Capture the cell that displays the provided text and extract its [x, y] central coordinate. 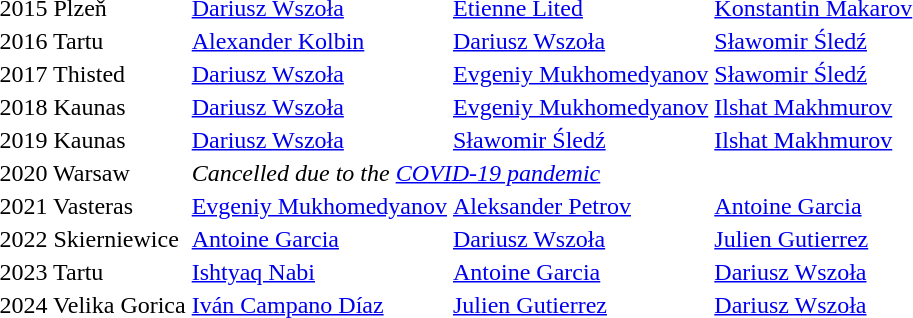
Aleksander Petrov [580, 206]
Sławomir Śledź [580, 140]
Ishtyaq Nabi [319, 272]
Alexander Kolbin [319, 41]
